Return [x, y] of the center of cell containing provided text 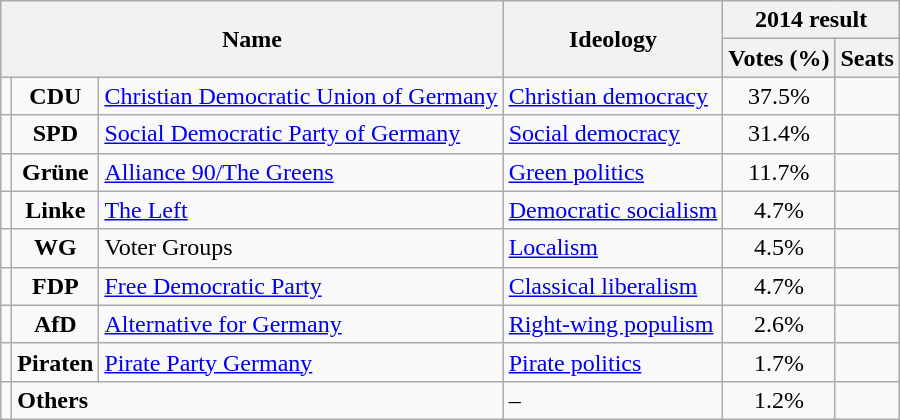
4.5% [779, 248]
1.2% [779, 400]
Ideology [613, 39]
AfD [56, 324]
Linke [56, 210]
1.7% [779, 362]
Seats [867, 58]
The Left [301, 210]
– [613, 400]
Grüne [56, 172]
Social democracy [613, 134]
Christian Democratic Union of Germany [301, 96]
Pirate Party Germany [301, 362]
31.4% [779, 134]
Alliance 90/The Greens [301, 172]
WG [56, 248]
CDU [56, 96]
Name [252, 39]
Localism [613, 248]
Piraten [56, 362]
FDP [56, 286]
Pirate politics [613, 362]
Free Democratic Party [301, 286]
Social Democratic Party of Germany [301, 134]
2.6% [779, 324]
Voter Groups [301, 248]
Right-wing populism [613, 324]
Christian democracy [613, 96]
Democratic socialism [613, 210]
Green politics [613, 172]
Alternative for Germany [301, 324]
11.7% [779, 172]
Votes (%) [779, 58]
2014 result [812, 20]
Classical liberalism [613, 286]
Others [258, 400]
SPD [56, 134]
37.5% [779, 96]
